Return the (x, y) coordinate for the center point of the cell that contains the specified text.  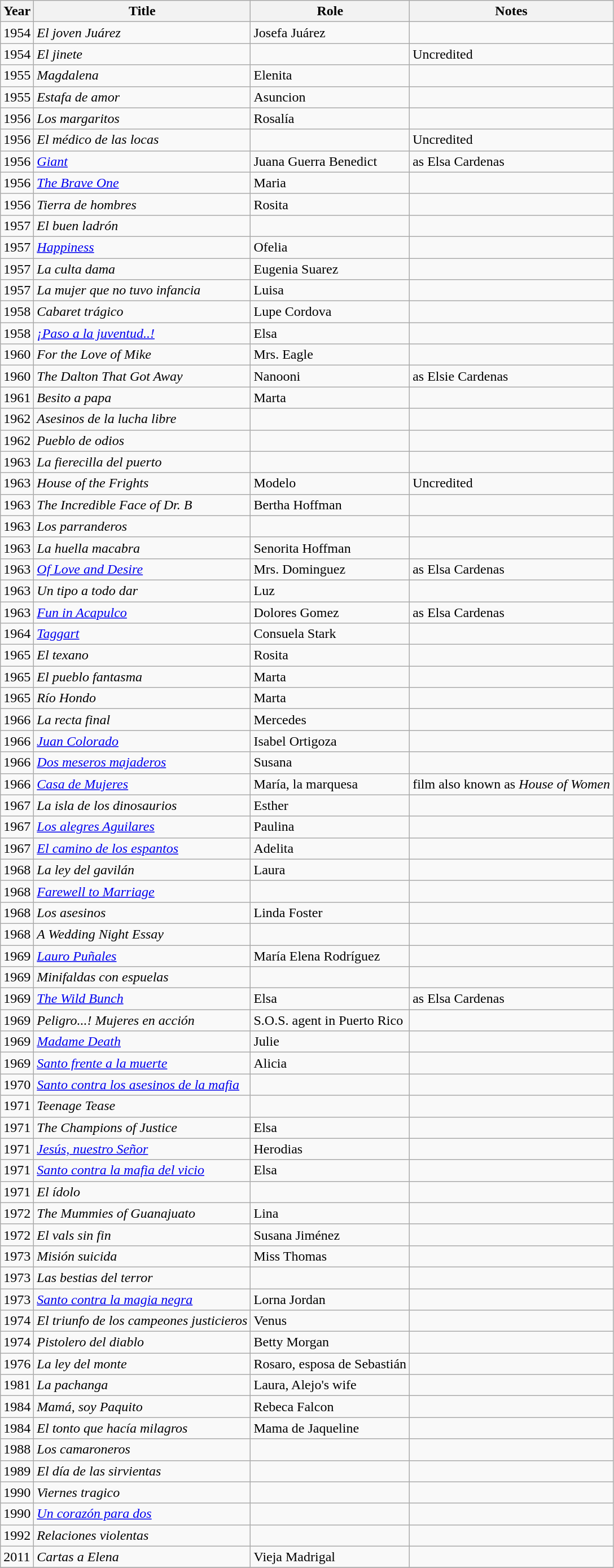
Magdalena (142, 76)
The Brave One (142, 183)
The Incredible Face of Dr. B (142, 505)
Relaciones violentas (142, 1535)
1961 (17, 398)
Teenage Tease (142, 1106)
For the Love of Mike (142, 355)
Los parranderos (142, 526)
House of the Frights (142, 483)
Los camaroneros (142, 1450)
Year (17, 11)
Herodias (330, 1149)
Santo frente a la muerte (142, 1063)
1970 (17, 1085)
Taggart (142, 634)
Rosaro, esposa de Sebastián (330, 1364)
María, la marquesa (330, 784)
La huella macabra (142, 548)
El tonto que hacía milagros (142, 1428)
Juana Guerra Benedict (330, 161)
Juan Colorado (142, 741)
Laura (330, 870)
S.O.S. agent in Puerto Rico (330, 1020)
Rebeca Falcon (330, 1407)
Lina (330, 1213)
Lupe Cordova (330, 312)
Jesús, nuestro Señor (142, 1149)
El camino de los espantos (142, 848)
El médico de las locas (142, 140)
Las bestias del terror (142, 1278)
Río Hondo (142, 698)
Estafa de amor (142, 97)
La fierecilla del puerto (142, 462)
Senorita Hoffman (330, 548)
Elenita (330, 76)
Casa de Mujeres (142, 784)
Maria (330, 183)
Mamá, soy Paquito (142, 1407)
1964 (17, 634)
film also known as House of Women (511, 784)
Los alegres Aguilares (142, 827)
¡Paso a la juventud..! (142, 333)
Lorna Jordan (330, 1299)
The Wild Bunch (142, 999)
Tierra de hombres (142, 204)
Susana (330, 763)
Peligro...! Mujeres en acción (142, 1020)
Un tipo a todo dar (142, 591)
Viernes tragico (142, 1492)
Pistolero del diablo (142, 1342)
Paulina (330, 827)
Nanooni (330, 376)
Madame Death (142, 1042)
Notes (511, 11)
Misión suicida (142, 1256)
Esther (330, 805)
Josefa Juárez (330, 33)
Luz (330, 591)
1981 (17, 1385)
The Mummies of Guanajuato (142, 1213)
Betty Morgan (330, 1342)
El pueblo fantasma (142, 677)
Los asesinos (142, 913)
Mercedes (330, 720)
Eugenia Suarez (330, 269)
El ídolo (142, 1192)
Un corazón para dos (142, 1514)
Role (330, 11)
The Dalton That Got Away (142, 376)
La isla de los dinosaurios (142, 805)
El texano (142, 655)
Title (142, 11)
Cabaret trágico (142, 312)
La culta dama (142, 269)
Venus (330, 1321)
as Elsie Cardenas (511, 376)
1976 (17, 1364)
La recta final (142, 720)
La mujer que no tuvo infancia (142, 290)
Rosalía (330, 118)
Adelita (330, 848)
Modelo (330, 483)
Vieja Madrigal (330, 1557)
Mrs. Eagle (330, 355)
Happiness (142, 247)
Dolores Gomez (330, 612)
El joven Juárez (142, 33)
Ofelia (330, 247)
Of Love and Desire (142, 569)
1989 (17, 1471)
Luisa (330, 290)
Susana Jiménez (330, 1235)
Mama de Jaqueline (330, 1428)
La ley del monte (142, 1364)
Los margaritos (142, 118)
El jinete (142, 54)
La ley del gavilán (142, 870)
2011 (17, 1557)
A Wedding Night Essay (142, 934)
Laura, Alejo's wife (330, 1385)
Santo contra los asesinos de la mafia (142, 1085)
Linda Foster (330, 913)
1988 (17, 1450)
Bertha Hoffman (330, 505)
Fun in Acapulco (142, 612)
Farewell to Marriage (142, 891)
El triunfo de los campeones justicieros (142, 1321)
La pachanga (142, 1385)
Minifaldas con espuelas (142, 977)
Besito a papa (142, 398)
Miss Thomas (330, 1256)
Alicia (330, 1063)
Cartas a Elena (142, 1557)
Giant (142, 161)
Mrs. Dominguez (330, 569)
Santo contra la magia negra (142, 1299)
Julie (330, 1042)
El día de las sirvientas (142, 1471)
Consuela Stark (330, 634)
Asuncion (330, 97)
Dos meseros majaderos (142, 763)
1992 (17, 1535)
El buen ladrón (142, 226)
Santo contra la mafia del vicio (142, 1170)
María Elena Rodríguez (330, 956)
El vals sin fin (142, 1235)
Isabel Ortigoza (330, 741)
The Champions of Justice (142, 1127)
Asesinos de la lucha libre (142, 419)
Pueblo de odios (142, 441)
Lauro Puñales (142, 956)
